Pinpoint the cell where the given text exists, returning its (X, Y) midpoint coordinate. 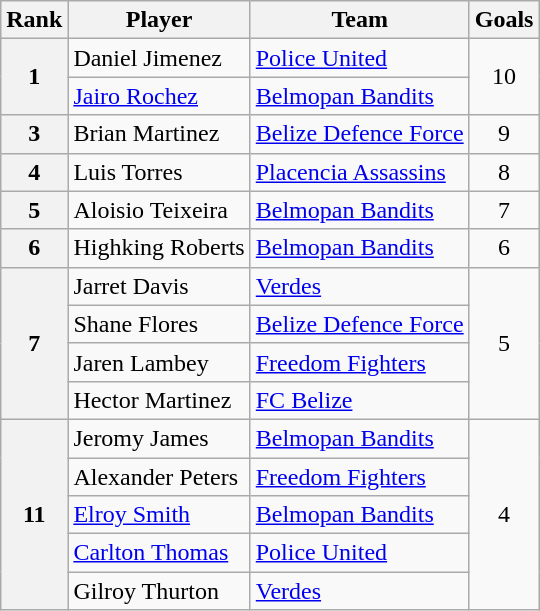
Aloisio Teixeira (159, 210)
Shane Flores (159, 324)
Jairo Rochez (159, 96)
Jaren Lambey (159, 362)
Brian Martinez (159, 134)
11 (34, 514)
9 (504, 134)
Daniel Jimenez (159, 58)
Placencia Assassins (360, 172)
Jarret Davis (159, 286)
3 (34, 134)
Goals (504, 20)
8 (504, 172)
Jeromy James (159, 438)
Luis Torres (159, 172)
Team (360, 20)
Gilroy Thurton (159, 591)
Rank (34, 20)
Alexander Peters (159, 477)
Elroy Smith (159, 515)
Player (159, 20)
1 (34, 77)
Hector Martinez (159, 400)
Highking Roberts (159, 248)
10 (504, 77)
Carlton Thomas (159, 553)
FC Belize (360, 400)
